Capture the cell that displays the provided text and extract its [x, y] central coordinate. 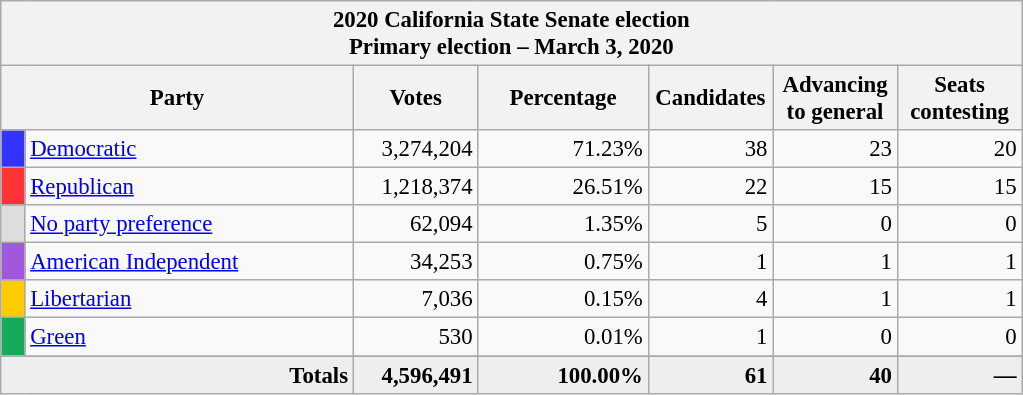
22 [710, 187]
Libertarian [189, 299]
1.35% [563, 224]
71.23% [563, 149]
Republican [189, 187]
23 [836, 149]
5 [710, 224]
Votes [416, 98]
7,036 [416, 299]
Totals [178, 375]
26.51% [563, 187]
— [960, 375]
20 [960, 149]
Seats contesting [960, 98]
530 [416, 337]
40 [836, 375]
0.15% [563, 299]
Percentage [563, 98]
3,274,204 [416, 149]
1,218,374 [416, 187]
61 [710, 375]
4 [710, 299]
38 [710, 149]
American Independent [189, 262]
Green [189, 337]
0.01% [563, 337]
34,253 [416, 262]
Advancing to general [836, 98]
100.00% [563, 375]
Candidates [710, 98]
2020 California State Senate electionPrimary election – March 3, 2020 [512, 34]
4,596,491 [416, 375]
Democratic [189, 149]
62,094 [416, 224]
No party preference [189, 224]
0.75% [563, 262]
Party [178, 98]
